Determine the (X, Y) coordinate at the center of the cell enclosing the given text.  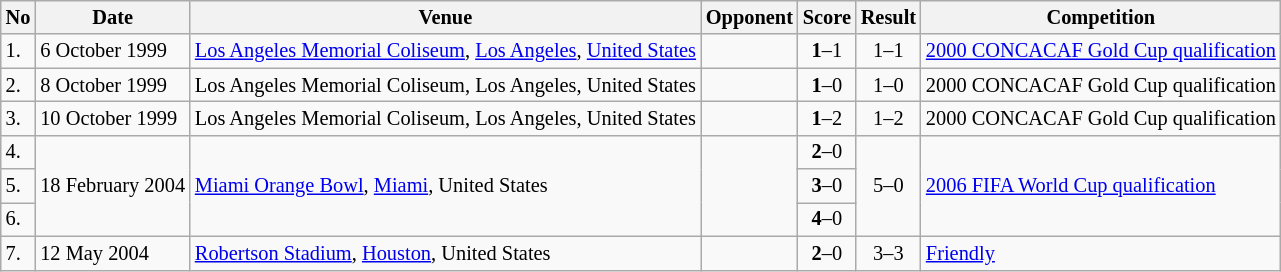
Date (112, 17)
5–0 (888, 186)
2. (18, 85)
Opponent (750, 17)
1. (18, 51)
18 February 2004 (112, 186)
Result (888, 17)
7. (18, 253)
Venue (446, 17)
3–0 (827, 186)
Robertson Stadium, Houston, United States (446, 253)
3. (18, 118)
12 May 2004 (112, 253)
4. (18, 152)
3–3 (888, 253)
6 October 1999 (112, 51)
Score (827, 17)
5. (18, 186)
Competition (1101, 17)
No (18, 17)
Miami Orange Bowl, Miami, United States (446, 186)
2006 FIFA World Cup qualification (1101, 186)
4–0 (827, 219)
10 October 1999 (112, 118)
Friendly (1101, 253)
6. (18, 219)
8 October 1999 (112, 85)
